Locate the cell with the specified text and output its (X, Y) center coordinate. 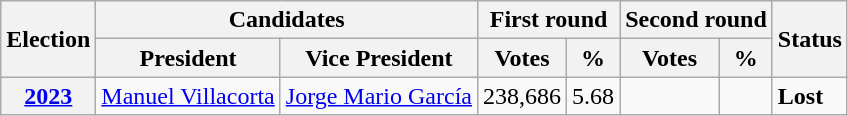
5.68 (594, 96)
238,686 (522, 96)
2023 (48, 96)
Vice President (378, 58)
Election (48, 39)
Candidates (287, 20)
First round (548, 20)
Lost (810, 96)
Jorge Mario García (378, 96)
Second round (696, 20)
Manuel Villacorta (188, 96)
President (188, 58)
Status (810, 39)
